Find where the given text appears and provide that cell's center as [X, Y] coordinate. 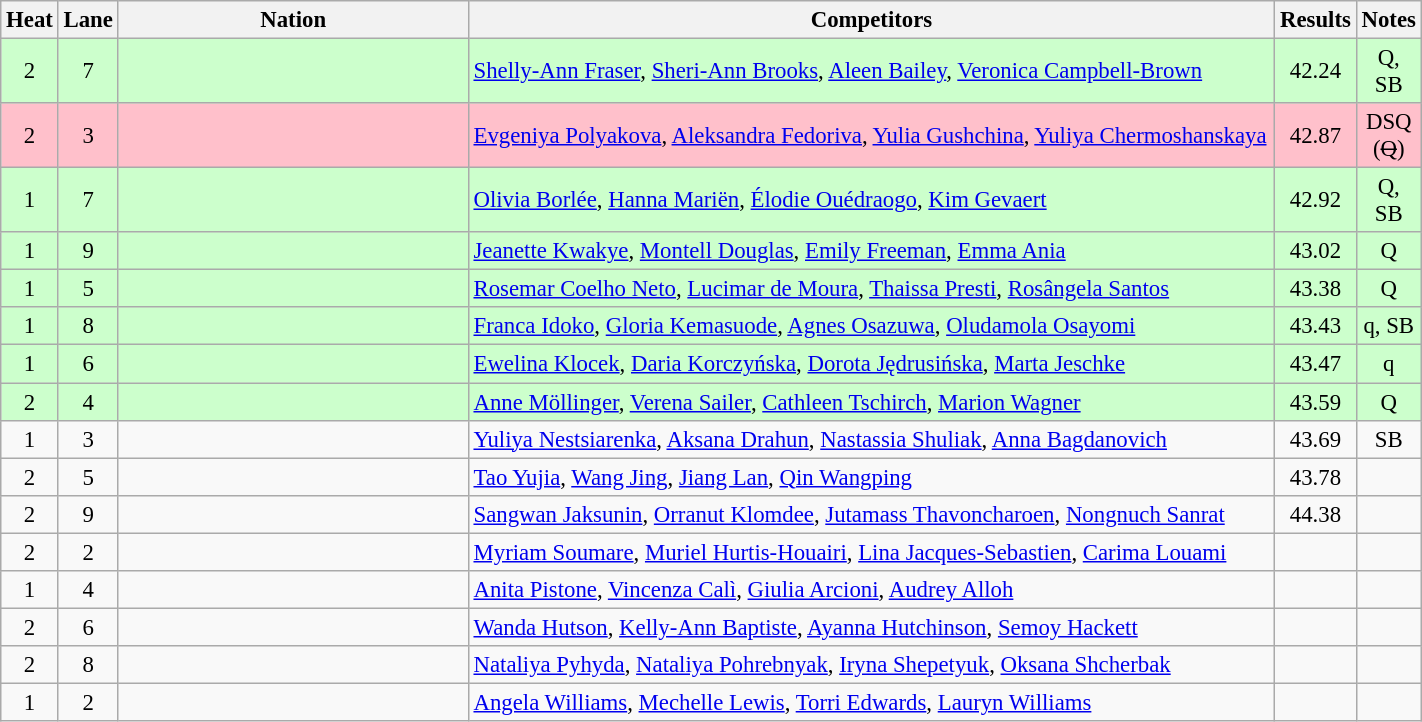
Anita Pistone, Vincenza Calì, Giulia Arcioni, Audrey Alloh [872, 590]
43.47 [1316, 364]
43.43 [1316, 327]
SB [1388, 439]
43.78 [1316, 477]
Tao Yujia, Wang Jing, Jiang Lan, Qin Wangping [872, 477]
Angela Williams, Mechelle Lewis, Torri Edwards, Lauryn Williams [872, 702]
q, SB [1388, 327]
Lane [88, 20]
Rosemar Coelho Neto, Lucimar de Moura, Thaissa Presti, Rosângela Santos [872, 289]
Wanda Hutson, Kelly-Ann Baptiste, Ayanna Hutchinson, Semoy Hackett [872, 627]
43.02 [1316, 251]
Myriam Soumare, Muriel Hurtis-Houairi, Lina Jacques-Sebastien, Carima Louami [872, 552]
42.87 [1316, 136]
Sangwan Jaksunin, Orranut Klomdee, Jutamass Thavoncharoen, Nongnuch Sanrat [872, 514]
Results [1316, 20]
Ewelina Klocek, Daria Korczyńska, Dorota Jędrusińska, Marta Jeschke [872, 364]
Anne Möllinger, Verena Sailer, Cathleen Tschirch, Marion Wagner [872, 402]
q [1388, 364]
42.24 [1316, 72]
Nataliya Pyhyda, Nataliya Pohrebnyak, Iryna Shepetyuk, Oksana Shcherbak [872, 665]
Heat [30, 20]
Competitors [872, 20]
43.69 [1316, 439]
Franca Idoko, Gloria Kemasuode, Agnes Osazuwa, Oludamola Osayomi [872, 327]
DSQ (Q) [1388, 136]
Jeanette Kwakye, Montell Douglas, Emily Freeman, Emma Ania [872, 251]
42.92 [1316, 200]
Evgeniya Polyakova, Aleksandra Fedoriva, Yulia Gushchina, Yuliya Chermoshanskaya [872, 136]
Nation [293, 20]
Shelly-Ann Fraser, Sheri-Ann Brooks, Aleen Bailey, Veronica Campbell-Brown [872, 72]
Olivia Borlée, Hanna Mariën, Élodie Ouédraogo, Kim Gevaert [872, 200]
43.38 [1316, 289]
Notes [1388, 20]
Yuliya Nestsiarenka, Aksana Drahun, Nastassia Shuliak, Anna Bagdanovich [872, 439]
44.38 [1316, 514]
43.59 [1316, 402]
